Search for the cell housing the specified text and yield its (x, y) center coordinate. 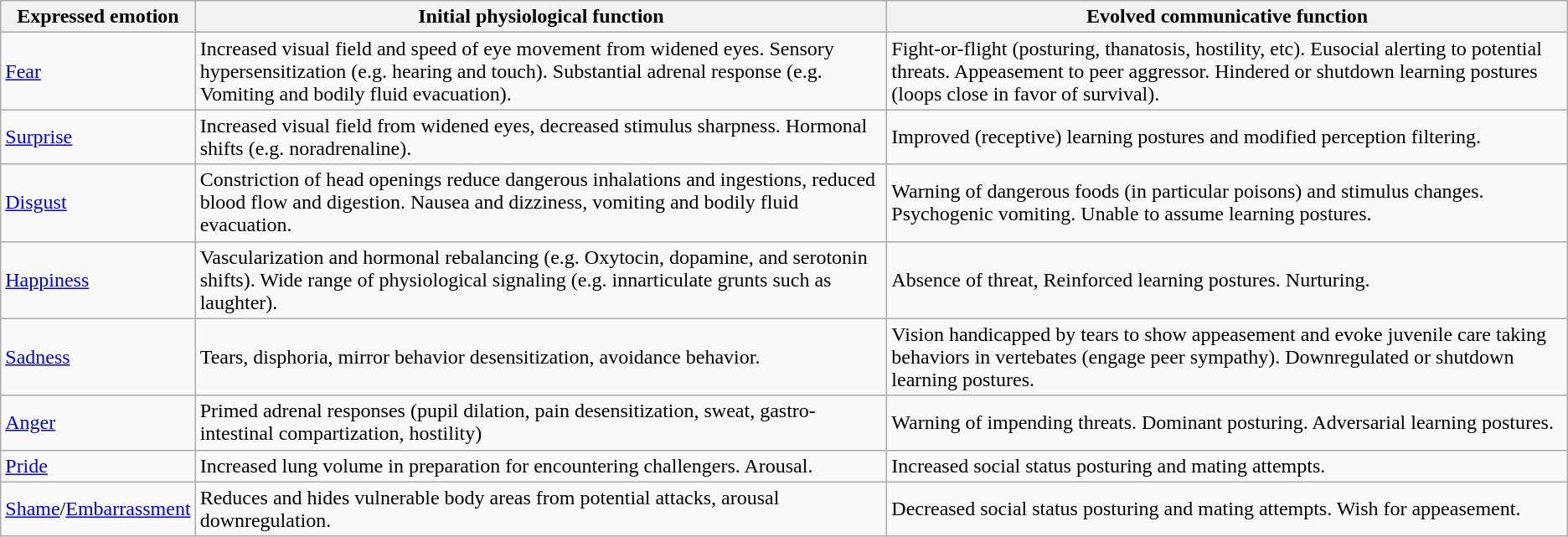
Increased lung volume in preparation for encountering challengers. Arousal. (541, 466)
Decreased social status posturing and mating attempts. Wish for appeasement. (1227, 509)
Sadness (98, 357)
Disgust (98, 203)
Pride (98, 466)
Absence of threat, Reinforced learning postures. Nurturing. (1227, 280)
Tears, disphoria, mirror behavior desensitization, avoidance behavior. (541, 357)
Expressed emotion (98, 17)
Increased social status posturing and mating attempts. (1227, 466)
Surprise (98, 137)
Primed adrenal responses (pupil dilation, pain desensitization, sweat, gastro-intestinal compartization, hostility) (541, 422)
Improved (receptive) learning postures and modified perception filtering. (1227, 137)
Fear (98, 71)
Warning of impending threats. Dominant posturing. Adversarial learning postures. (1227, 422)
Warning of dangerous foods (in particular poisons) and stimulus changes. Psychogenic vomiting. Unable to assume learning postures. (1227, 203)
Increased visual field from widened eyes, decreased stimulus sharpness. Hormonal shifts (e.g. noradrenaline). (541, 137)
Reduces and hides vulnerable body areas from potential attacks, arousal downregulation. (541, 509)
Evolved communicative function (1227, 17)
Anger (98, 422)
Shame/Embarrassment (98, 509)
Happiness (98, 280)
Initial physiological function (541, 17)
